Identify which cell holds the provided text, then report its [x, y] central coordinate. 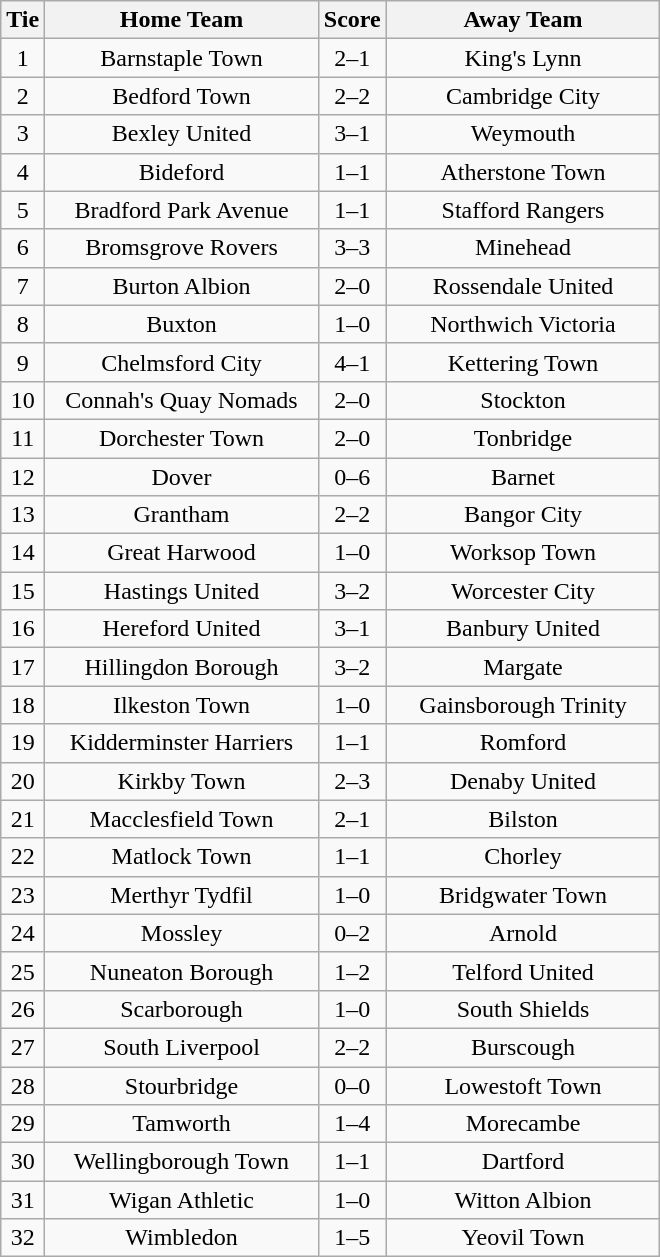
20 [23, 781]
17 [23, 667]
29 [23, 1124]
7 [23, 286]
Banbury United [523, 629]
Stafford Rangers [523, 210]
Bideford [182, 172]
Northwich Victoria [523, 324]
25 [23, 971]
Grantham [182, 515]
Gainsborough Trinity [523, 705]
Kidderminster Harriers [182, 743]
Barnet [523, 477]
Buxton [182, 324]
12 [23, 477]
Worcester City [523, 591]
Bilston [523, 819]
Dartford [523, 1162]
Chelmsford City [182, 362]
Bromsgrove Rovers [182, 248]
8 [23, 324]
22 [23, 857]
South Liverpool [182, 1047]
Great Harwood [182, 553]
Telford United [523, 971]
Scarborough [182, 1009]
1 [23, 58]
Arnold [523, 933]
Atherstone Town [523, 172]
Cambridge City [523, 96]
18 [23, 705]
31 [23, 1200]
28 [23, 1085]
Tie [23, 20]
Worksop Town [523, 553]
Away Team [523, 20]
Hereford United [182, 629]
Tonbridge [523, 438]
Witton Albion [523, 1200]
Bedford Town [182, 96]
Lowestoft Town [523, 1085]
4–1 [352, 362]
27 [23, 1047]
Hastings United [182, 591]
Score [352, 20]
30 [23, 1162]
Bangor City [523, 515]
Wimbledon [182, 1238]
Nuneaton Borough [182, 971]
Hillingdon Borough [182, 667]
Minehead [523, 248]
0–0 [352, 1085]
15 [23, 591]
Bexley United [182, 134]
Stourbridge [182, 1085]
3 [23, 134]
Dover [182, 477]
2 [23, 96]
Mossley [182, 933]
Burton Albion [182, 286]
Bridgwater Town [523, 895]
1–2 [352, 971]
13 [23, 515]
5 [23, 210]
Morecambe [523, 1124]
1–4 [352, 1124]
Weymouth [523, 134]
Wigan Athletic [182, 1200]
11 [23, 438]
Connah's Quay Nomads [182, 400]
26 [23, 1009]
Macclesfield Town [182, 819]
Matlock Town [182, 857]
23 [23, 895]
4 [23, 172]
Denaby United [523, 781]
King's Lynn [523, 58]
19 [23, 743]
Ilkeston Town [182, 705]
Yeovil Town [523, 1238]
Kettering Town [523, 362]
Home Team [182, 20]
1–5 [352, 1238]
9 [23, 362]
32 [23, 1238]
Barnstaple Town [182, 58]
10 [23, 400]
Tamworth [182, 1124]
Burscough [523, 1047]
South Shields [523, 1009]
Margate [523, 667]
3–3 [352, 248]
Bradford Park Avenue [182, 210]
Kirkby Town [182, 781]
Merthyr Tydfil [182, 895]
Romford [523, 743]
Stockton [523, 400]
14 [23, 553]
Wellingborough Town [182, 1162]
24 [23, 933]
0–2 [352, 933]
21 [23, 819]
0–6 [352, 477]
2–3 [352, 781]
Chorley [523, 857]
16 [23, 629]
Dorchester Town [182, 438]
6 [23, 248]
Rossendale United [523, 286]
